Locate the cell with the specified text and output its [x, y] center coordinate. 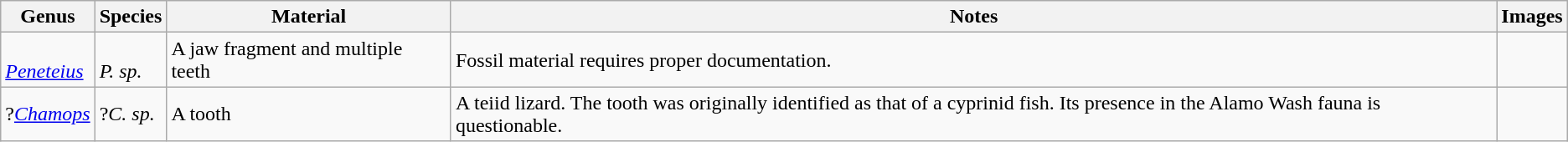
A teiid lizard. The tooth was originally identified as that of a cyprinid fish. Its presence in the Alamo Wash fauna is questionable. [973, 114]
Material [309, 17]
Peneteius [48, 60]
Fossil material requires proper documentation. [973, 60]
A tooth [309, 114]
Images [1532, 17]
?C. sp. [131, 114]
A jaw fragment and multiple teeth [309, 60]
?Chamops [48, 114]
Species [131, 17]
P. sp. [131, 60]
Notes [973, 17]
Genus [48, 17]
